Identify which cell holds the provided text, then report its [X, Y] central coordinate. 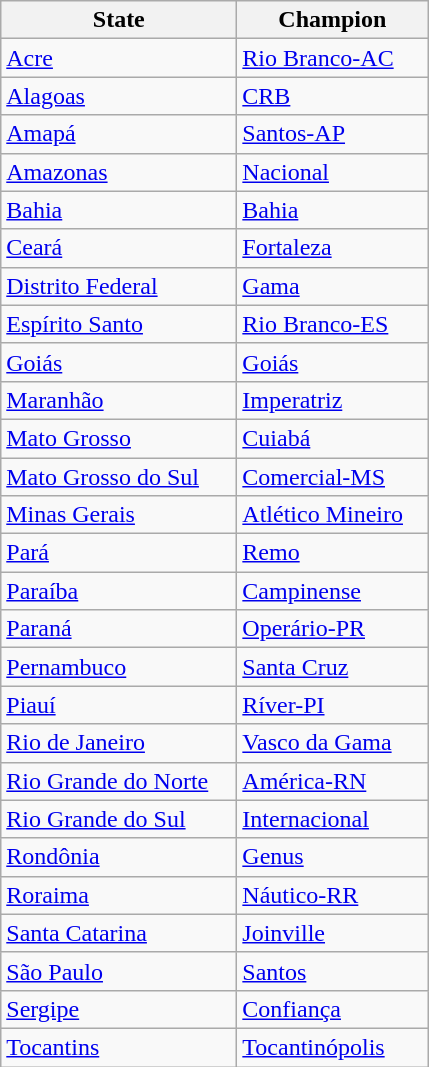
Remo [332, 553]
Maranhão [119, 400]
Minas Gerais [119, 515]
Sergipe [119, 1009]
Rondônia [119, 857]
América-RN [332, 781]
Mato Grosso [119, 438]
Santa Catarina [119, 933]
Joinville [332, 933]
CRB [332, 96]
Comercial-MS [332, 477]
Rio Branco-AC [332, 58]
Tocantinópolis [332, 1047]
Roraima [119, 895]
Nacional [332, 172]
Santos-AP [332, 134]
Cuiabá [332, 438]
Fortaleza [332, 248]
Gama [332, 286]
Piauí [119, 705]
Distrito Federal [119, 286]
Paraná [119, 629]
Rio Grande do Sul [119, 819]
Alagoas [119, 96]
Confiança [332, 1009]
Pará [119, 553]
Rio Grande do Norte [119, 781]
Amapá [119, 134]
São Paulo [119, 971]
Vasco da Gama [332, 743]
Santos [332, 971]
Atlético Mineiro [332, 515]
Pernambuco [119, 667]
Ceará [119, 248]
Operário-PR [332, 629]
Rio de Janeiro [119, 743]
Náutico-RR [332, 895]
Campinense [332, 591]
Mato Grosso do Sul [119, 477]
Tocantins [119, 1047]
Internacional [332, 819]
State [119, 20]
Santa Cruz [332, 667]
Imperatriz [332, 400]
Ríver-PI [332, 705]
Acre [119, 58]
Rio Branco-ES [332, 324]
Genus [332, 857]
Amazonas [119, 172]
Champion [332, 20]
Paraíba [119, 591]
Espírito Santo [119, 324]
